From the cell containing the given text, extract its center point as (X, Y) coordinate. 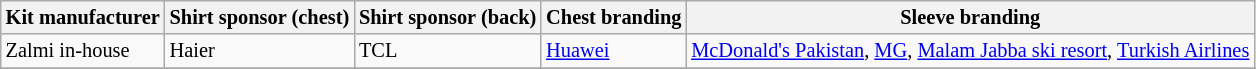
Kit manufacturer (83, 17)
Sleeve branding (970, 17)
Zalmi in-house (83, 51)
Chest branding (614, 17)
Huawei (614, 51)
Shirt sponsor (chest) (260, 17)
McDonald's Pakistan, MG, Malam Jabba ski resort, Turkish Airlines (970, 51)
Shirt sponsor (back) (448, 17)
Haier (260, 51)
TCL (448, 51)
